Pinpoint the cell where the given text exists, returning its (x, y) midpoint coordinate. 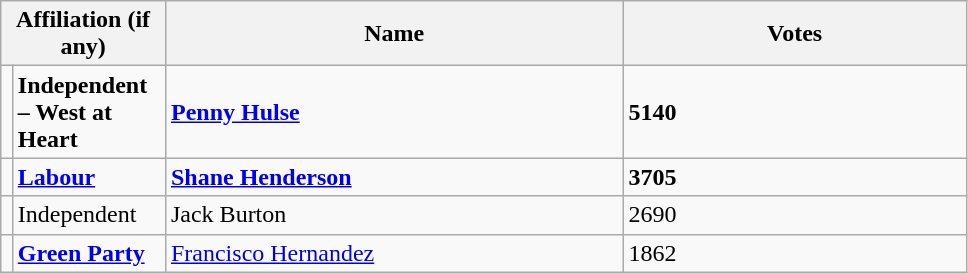
Green Party (88, 253)
Shane Henderson (394, 177)
Votes (794, 34)
Independent (88, 215)
Independent – West at Heart (88, 112)
Francisco Hernandez (394, 253)
2690 (794, 215)
Penny Hulse (394, 112)
Name (394, 34)
1862 (794, 253)
3705 (794, 177)
Labour (88, 177)
Jack Burton (394, 215)
5140 (794, 112)
Affiliation (if any) (84, 34)
